Capture the cell that displays the provided text and extract its [x, y] central coordinate. 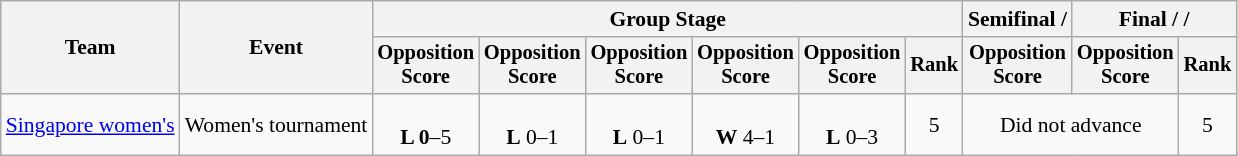
Singapore women's [90, 124]
Women's tournament [276, 124]
Final / / [1154, 19]
Event [276, 48]
Semifinal / [1018, 19]
L 0–3 [852, 124]
W 4–1 [746, 124]
Team [90, 48]
Did not advance [1071, 124]
L 0–5 [426, 124]
Group Stage [668, 19]
